Search for the cell housing the specified text and yield its [x, y] center coordinate. 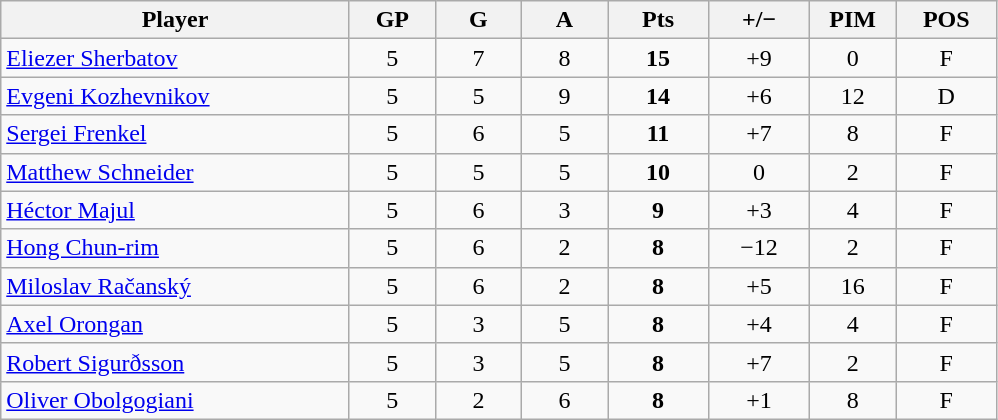
16 [853, 286]
Sergei Frenkel [176, 134]
+6 [760, 96]
Matthew Schneider [176, 172]
Evgeni Kozhevnikov [176, 96]
POS [946, 20]
7 [478, 58]
Player [176, 20]
12 [853, 96]
10 [658, 172]
14 [658, 96]
11 [658, 134]
+5 [760, 286]
Eliezer Sherbatov [176, 58]
−12 [760, 248]
+4 [760, 324]
Robert Sigurðsson [176, 362]
Axel Orongan [176, 324]
Miloslav Račanský [176, 286]
Hong Chun-rim [176, 248]
Pts [658, 20]
+/− [760, 20]
15 [658, 58]
A [564, 20]
Héctor Majul [176, 210]
D [946, 96]
+9 [760, 58]
PIM [853, 20]
Oliver Obolgogiani [176, 400]
+1 [760, 400]
+3 [760, 210]
G [478, 20]
GP [392, 20]
